From the cell containing the given text, extract its center point as [X, Y] coordinate. 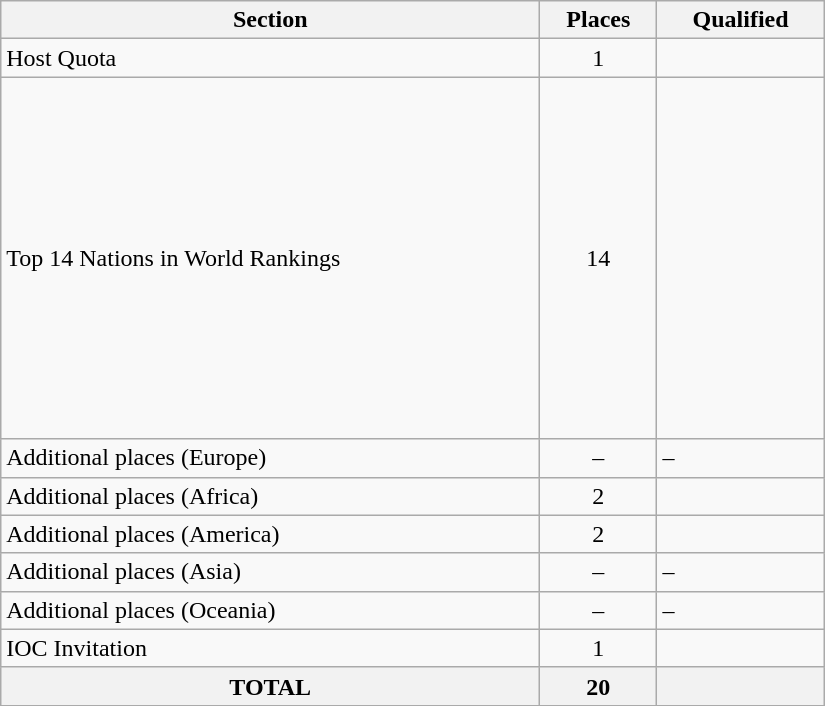
Host Quota [270, 58]
IOC Invitation [270, 648]
Additional places (Asia) [270, 572]
Additional places (Europe) [270, 458]
Additional places (Africa) [270, 496]
Places [598, 20]
20 [598, 686]
Additional places (America) [270, 534]
Section [270, 20]
TOTAL [270, 686]
14 [598, 258]
Top 14 Nations in World Rankings [270, 258]
Qualified [740, 20]
Additional places (Oceania) [270, 610]
